Determine the (x, y) coordinate at the center of the cell enclosing the given text.  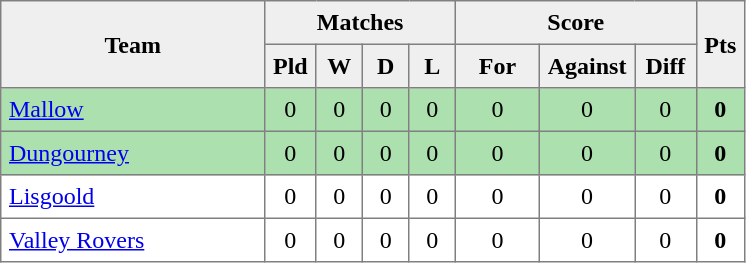
D (385, 66)
Score (576, 23)
Team (133, 44)
Pld (290, 66)
Pts (720, 44)
For (497, 66)
Matches (360, 23)
Against (586, 66)
Mallow (133, 110)
Valley Rovers (133, 240)
Dungourney (133, 153)
Lisgoold (133, 197)
L (432, 66)
W (339, 66)
Diff (666, 66)
